Find where the given text appears and provide that cell's center as [X, Y] coordinate. 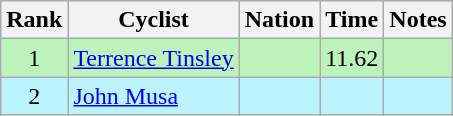
Notes [418, 20]
Rank [34, 20]
1 [34, 58]
Cyclist [154, 20]
Nation [279, 20]
Terrence Tinsley [154, 58]
Time [352, 20]
2 [34, 96]
11.62 [352, 58]
John Musa [154, 96]
